Determine the [X, Y] coordinate at the center of the cell enclosing the given text.  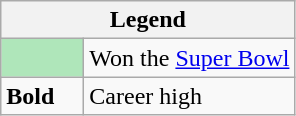
Career high [190, 96]
Legend [148, 20]
Won the Super Bowl [190, 58]
Bold [42, 96]
